Provide the (X, Y) coordinate of the cell's center where the given text is located.  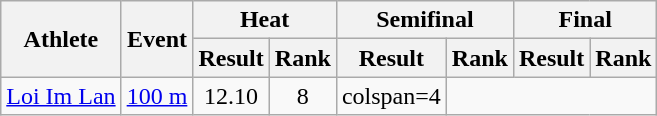
12.10 (231, 96)
Final (585, 20)
100 m (157, 96)
Loi Im Lan (61, 96)
Heat (265, 20)
colspan=4 (391, 96)
Semifinal (424, 20)
8 (302, 96)
Athlete (61, 39)
Event (157, 39)
